Return the [X, Y] coordinate for the center point of the cell that contains the specified text.  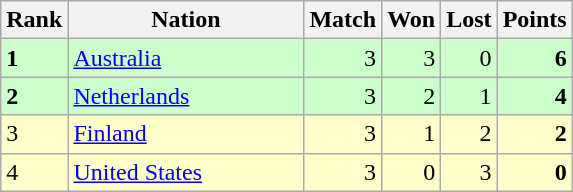
Netherlands [186, 96]
Finland [186, 134]
Points [534, 20]
Won [412, 20]
Australia [186, 58]
Nation [186, 20]
Lost [469, 20]
6 [534, 58]
United States [186, 172]
Rank [34, 20]
Match [343, 20]
